Search for the cell housing the specified text and yield its (x, y) center coordinate. 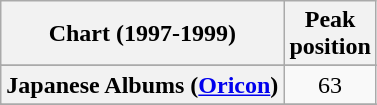
Peakposition (330, 34)
63 (330, 85)
Japanese Albums (Oricon) (142, 85)
Chart (1997-1999) (142, 34)
